Locate the cell with the specified text and output its [X, Y] center coordinate. 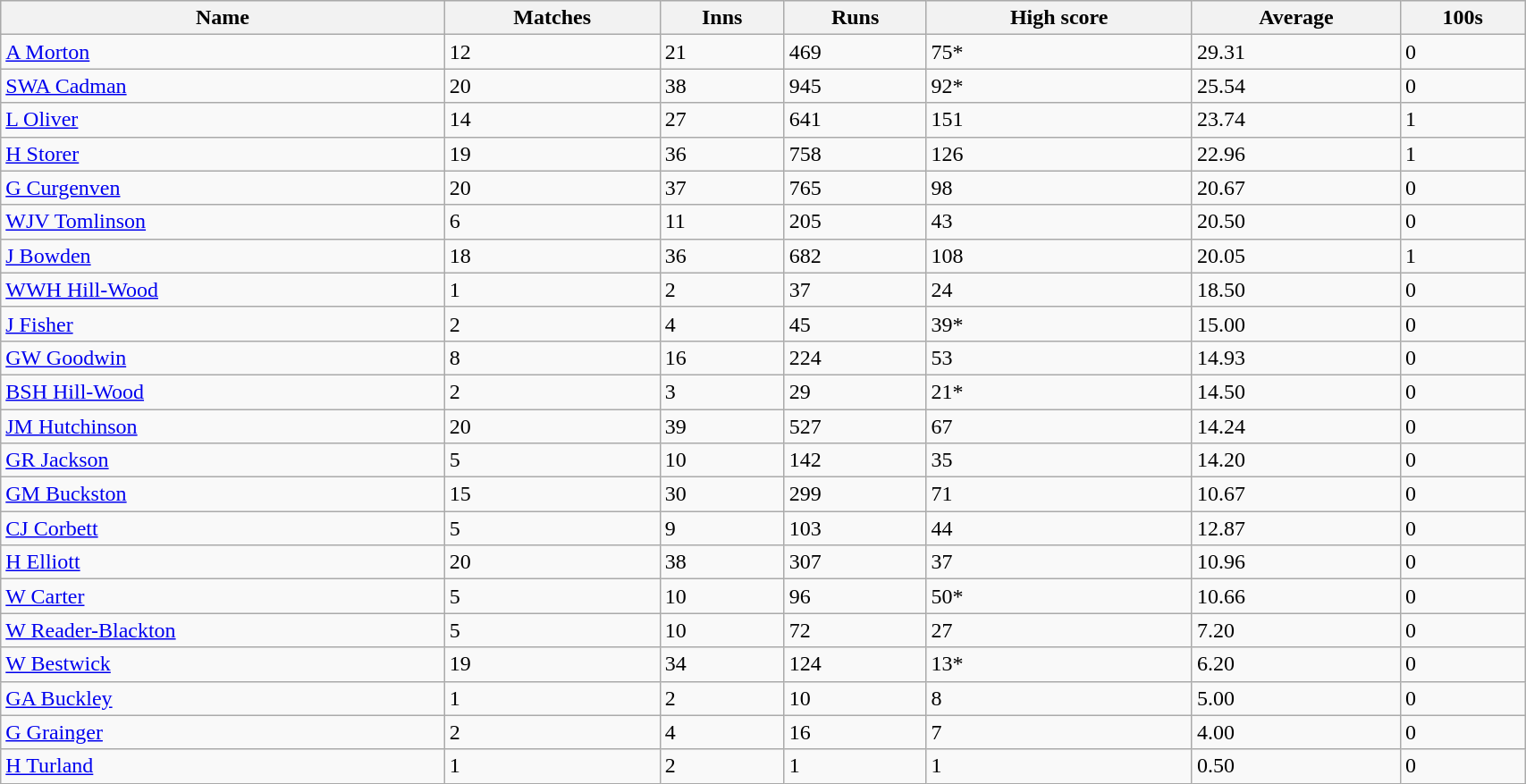
945 [855, 86]
45 [855, 324]
H Elliott [223, 562]
5.00 [1296, 698]
100s [1463, 18]
299 [855, 494]
25.54 [1296, 86]
124 [855, 664]
CJ Corbett [223, 528]
43 [1058, 222]
527 [855, 426]
GW Goodwin [223, 358]
12.87 [1296, 528]
29.31 [1296, 52]
21 [722, 52]
BSH Hill-Wood [223, 392]
18 [552, 256]
44 [1058, 528]
JM Hutchinson [223, 426]
L Oliver [223, 120]
14.20 [1296, 460]
50* [1058, 596]
151 [1058, 120]
14 [552, 120]
75* [1058, 52]
H Storer [223, 154]
24 [1058, 290]
15 [552, 494]
WJV Tomlinson [223, 222]
High score [1058, 18]
641 [855, 120]
Average [1296, 18]
71 [1058, 494]
224 [855, 358]
39* [1058, 324]
4.00 [1296, 732]
30 [722, 494]
758 [855, 154]
67 [1058, 426]
6 [552, 222]
13* [1058, 664]
14.24 [1296, 426]
98 [1058, 188]
126 [1058, 154]
GM Buckston [223, 494]
Inns [722, 18]
20.67 [1296, 188]
G Curgenven [223, 188]
20.50 [1296, 222]
Runs [855, 18]
10.67 [1296, 494]
6.20 [1296, 664]
7.20 [1296, 630]
469 [855, 52]
29 [855, 392]
307 [855, 562]
WWH Hill-Wood [223, 290]
103 [855, 528]
A Morton [223, 52]
SWA Cadman [223, 86]
35 [1058, 460]
15.00 [1296, 324]
205 [855, 222]
72 [855, 630]
7 [1058, 732]
H Turland [223, 766]
53 [1058, 358]
9 [722, 528]
14.93 [1296, 358]
92* [1058, 86]
11 [722, 222]
34 [722, 664]
Name [223, 18]
96 [855, 596]
142 [855, 460]
682 [855, 256]
14.50 [1296, 392]
Matches [552, 18]
0.50 [1296, 766]
10.96 [1296, 562]
J Bowden [223, 256]
10.66 [1296, 596]
G Grainger [223, 732]
21* [1058, 392]
18.50 [1296, 290]
GA Buckley [223, 698]
W Reader-Blackton [223, 630]
108 [1058, 256]
20.05 [1296, 256]
765 [855, 188]
GR Jackson [223, 460]
23.74 [1296, 120]
39 [722, 426]
J Fisher [223, 324]
3 [722, 392]
W Carter [223, 596]
W Bestwick [223, 664]
22.96 [1296, 154]
12 [552, 52]
